Determine the [x, y] coordinate at the center of the cell enclosing the given text.  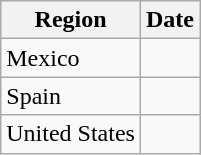
Spain [71, 96]
United States [71, 134]
Mexico [71, 58]
Date [170, 20]
Region [71, 20]
